Identify which cell holds the provided text, then report its (X, Y) central coordinate. 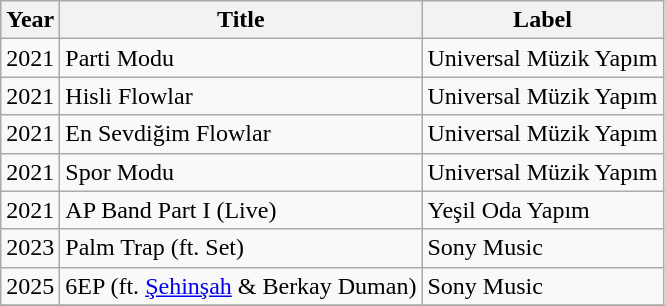
2023 (30, 248)
Parti Modu (241, 58)
Title (241, 20)
2025 (30, 286)
Palm Trap (ft. Set) (241, 248)
6EP (ft. Şehinşah & Berkay Duman) (241, 286)
Year (30, 20)
En Sevdiğim Flowlar (241, 134)
Label (542, 20)
Spor Modu (241, 172)
AP Band Part I (Live) (241, 210)
Yeşil Oda Yapım (542, 210)
Hisli Flowlar (241, 96)
